Pinpoint the cell where the given text exists, returning its (x, y) midpoint coordinate. 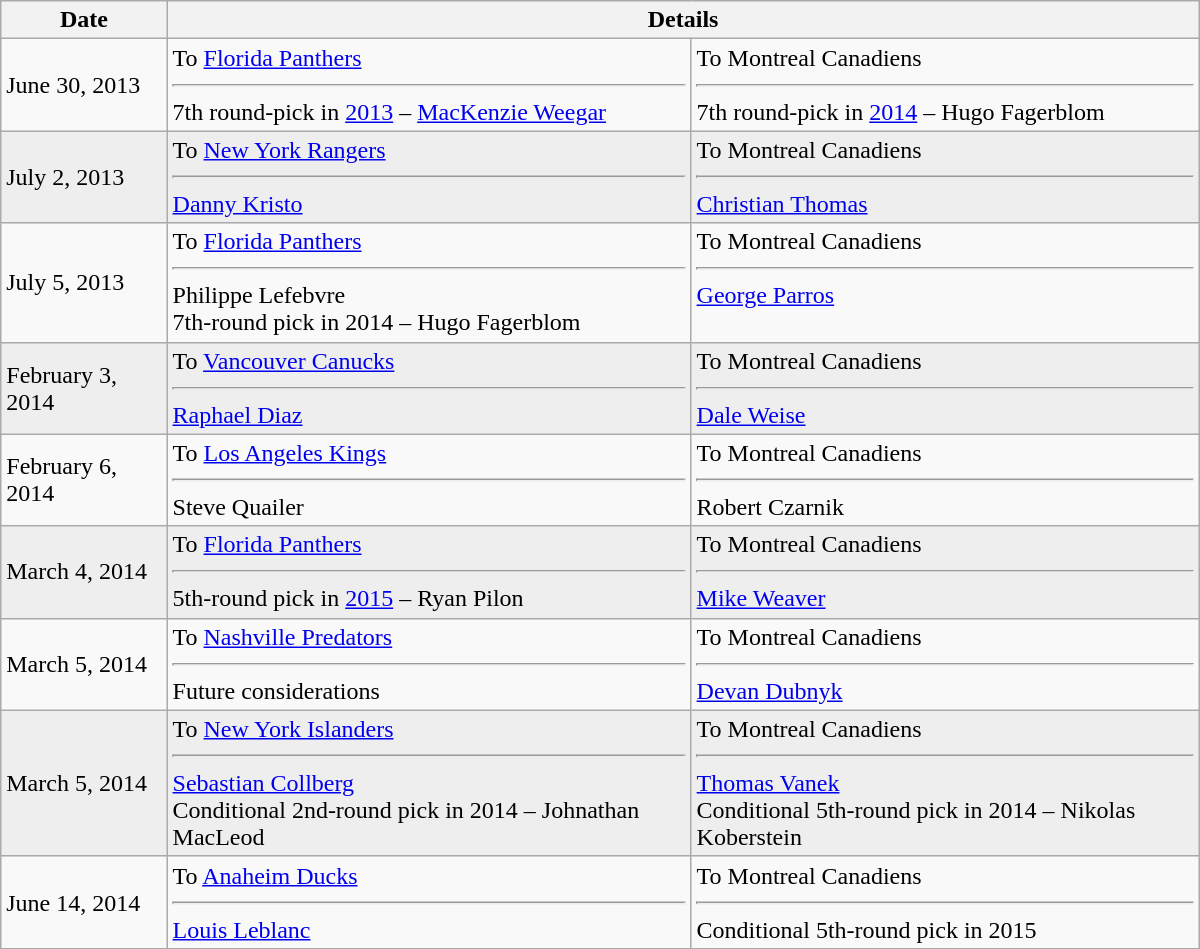
To Montreal CanadiensMike Weaver (945, 572)
To Montreal CanadiensGeorge Parros (945, 282)
To Montreal CanadiensDevan Dubnyk (945, 664)
To Montreal CanadiensRobert Czarnik (945, 480)
February 3, 2014 (84, 388)
To Anaheim DucksLouis Leblanc (429, 902)
To New York IslandersSebastian CollbergConditional 2nd-round pick in 2014 – Johnathan MacLeod (429, 783)
To Florida PanthersPhilippe Lefebvre7th-round pick in 2014 – Hugo Fagerblom (429, 282)
February 6, 2014 (84, 480)
To Montreal CanadiensConditional 5th-round pick in 2015 (945, 902)
To Montreal CanadiensThomas VanekConditional 5th-round pick in 2014 – Nikolas Koberstein (945, 783)
To Montreal Canadiens Christian Thomas (945, 177)
June 14, 2014 (84, 902)
To Los Angeles KingsSteve Quailer (429, 480)
Details (683, 20)
To Montreal CanadiensDale Weise (945, 388)
To Vancouver CanucksRaphael Diaz (429, 388)
June 30, 2013 (84, 85)
To Florida Panthers 7th round-pick in 2013 – MacKenzie Weegar (429, 85)
To New York Rangers Danny Kristo (429, 177)
To Montreal Canadiens 7th round-pick in 2014 – Hugo Fagerblom (945, 85)
To Nashville PredatorsFuture considerations (429, 664)
To Florida Panthers5th-round pick in 2015 – Ryan Pilon (429, 572)
Date (84, 20)
July 5, 2013 (84, 282)
July 2, 2013 (84, 177)
March 4, 2014 (84, 572)
